Output the [x, y] coordinate of the center of the cell containing the given text.  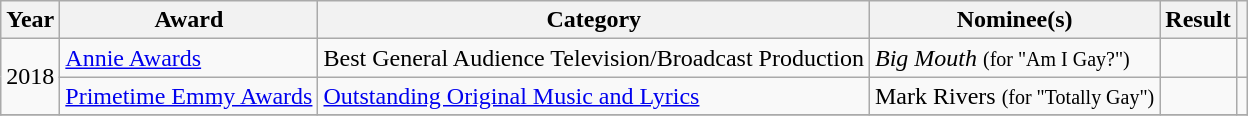
Nominee(s) [1014, 20]
Outstanding Original Music and Lyrics [594, 96]
Year [30, 20]
Result [1198, 20]
Mark Rivers (for "Totally Gay") [1014, 96]
Category [594, 20]
Primetime Emmy Awards [189, 96]
2018 [30, 77]
Best General Audience Television/Broadcast Production [594, 58]
Award [189, 20]
Big Mouth (for "Am I Gay?") [1014, 58]
Annie Awards [189, 58]
